Extract the [X, Y] coordinate from the center of the cell holding the provided text.  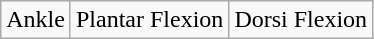
Ankle [36, 20]
Plantar Flexion [149, 20]
Dorsi Flexion [301, 20]
